Search for the cell housing the specified text and yield its (X, Y) center coordinate. 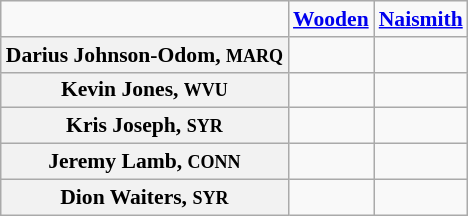
Kris Joseph, SYR (144, 126)
Wooden (331, 19)
Jeremy Lamb, CONN (144, 162)
Kevin Jones, WVU (144, 90)
Dion Waiters, SYR (144, 197)
Darius Johnson-Odom, MARQ (144, 55)
Naismith (421, 19)
